Pinpoint the cell where the given text exists, returning its [X, Y] midpoint coordinate. 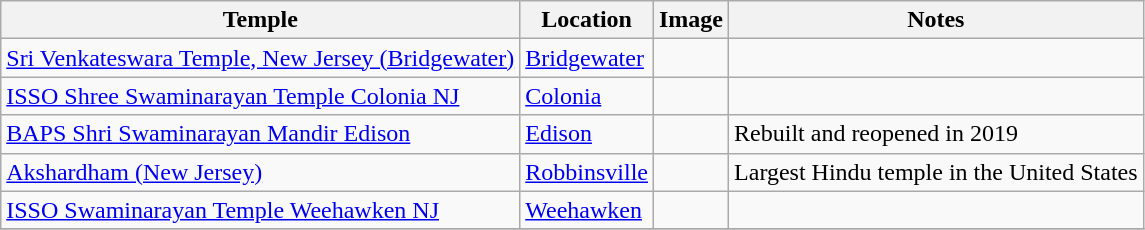
BAPS Shri Swaminarayan Mandir Edison [260, 134]
Bridgewater [587, 58]
Robbinsville [587, 172]
Rebuilt and reopened in 2019 [936, 134]
ISSO Swaminarayan Temple Weehawken NJ [260, 210]
Akshardham (New Jersey) [260, 172]
Image [690, 20]
Colonia [587, 96]
ISSO Shree Swaminarayan Temple Colonia NJ [260, 96]
Edison [587, 134]
Temple [260, 20]
Notes [936, 20]
Sri Venkateswara Temple, New Jersey (Bridgewater) [260, 58]
Weehawken [587, 210]
Location [587, 20]
Largest Hindu temple in the United States [936, 172]
